Identify which cell holds the provided text, then report its (X, Y) central coordinate. 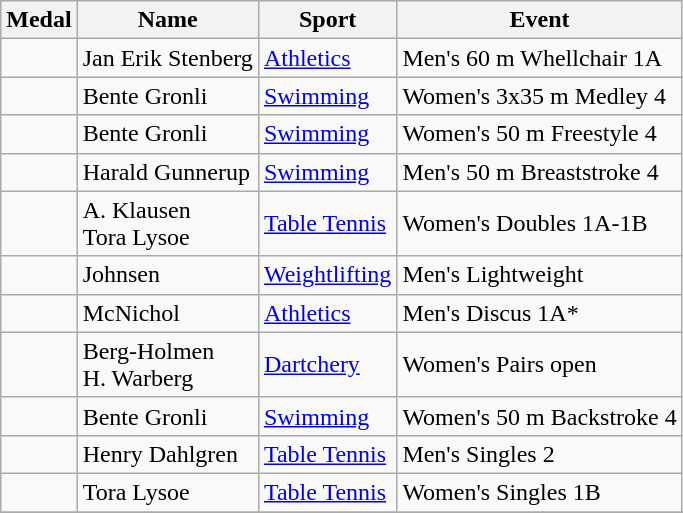
Women's Doubles 1A-1B (540, 224)
Women's 3x35 m Medley 4 (540, 96)
Men's Singles 2 (540, 454)
A. Klausen Tora Lysoe (168, 224)
Name (168, 20)
Johnsen (168, 275)
Event (540, 20)
Dartchery (327, 364)
Tora Lysoe (168, 492)
Women's 50 m Freestyle 4 (540, 134)
McNichol (168, 313)
Men's 60 m Whellchair 1A (540, 58)
Men's Lightweight (540, 275)
Men's Discus 1A* (540, 313)
Henry Dahlgren (168, 454)
Jan Erik Stenberg (168, 58)
Medal (39, 20)
Women's Pairs open (540, 364)
Men's 50 m Breaststroke 4 (540, 172)
Women's 50 m Backstroke 4 (540, 416)
Sport (327, 20)
Harald Gunnerup (168, 172)
Women's Singles 1B (540, 492)
Weightlifting (327, 275)
Berg-Holmen H. Warberg (168, 364)
